Output the [X, Y] coordinate of the center of the cell containing the given text.  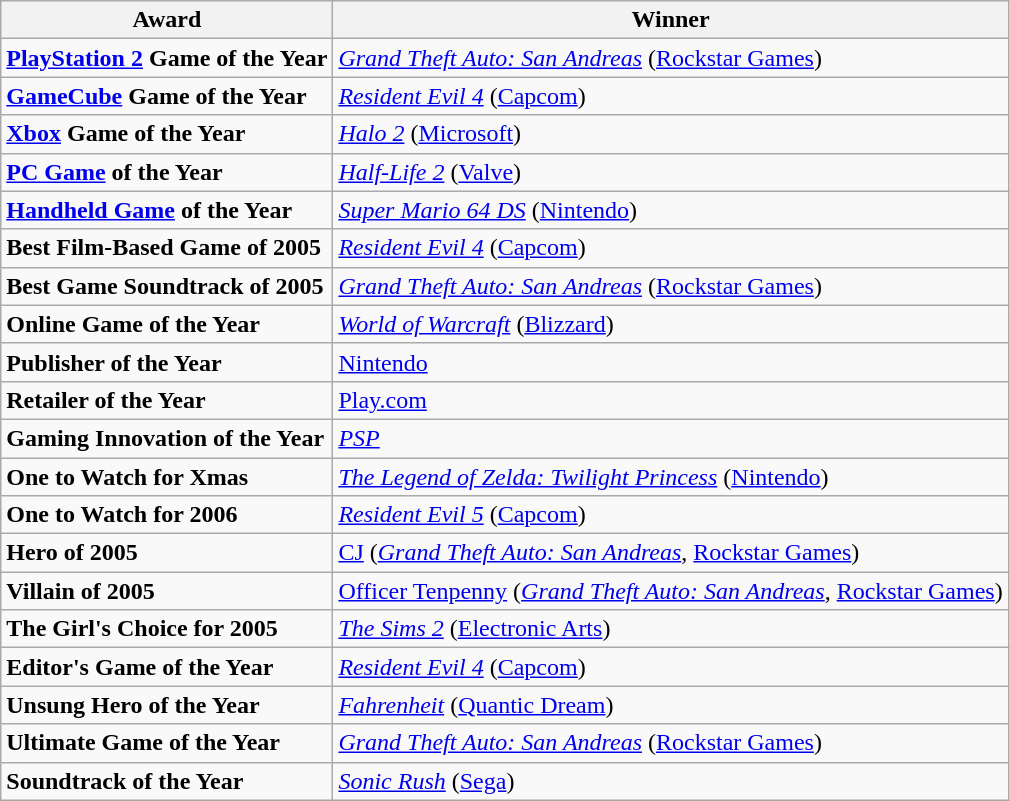
One to Watch for 2006 [167, 515]
Super Mario 64 DS (Nintendo) [670, 210]
The Legend of Zelda: Twilight Princess (Nintendo) [670, 477]
Handheld Game of the Year [167, 210]
Officer Tenpenny (Grand Theft Auto: San Andreas, Rockstar Games) [670, 591]
Winner [670, 20]
Publisher of the Year [167, 362]
Gaming Innovation of the Year [167, 438]
PC Game of the Year [167, 172]
PSP [670, 438]
PlayStation 2 Game of the Year [167, 58]
Play.com [670, 400]
Unsung Hero of the Year [167, 705]
Fahrenheit (Quantic Dream) [670, 705]
World of Warcraft (Blizzard) [670, 324]
Halo 2 (Microsoft) [670, 134]
The Girl's Choice for 2005 [167, 629]
Best Film-Based Game of 2005 [167, 248]
Resident Evil 5 (Capcom) [670, 515]
Online Game of the Year [167, 324]
Nintendo [670, 362]
Best Game Soundtrack of 2005 [167, 286]
Sonic Rush (Sega) [670, 781]
Xbox Game of the Year [167, 134]
Soundtrack of the Year [167, 781]
Retailer of the Year [167, 400]
The Sims 2 (Electronic Arts) [670, 629]
One to Watch for Xmas [167, 477]
Ultimate Game of the Year [167, 743]
Editor's Game of the Year [167, 667]
Award [167, 20]
Hero of 2005 [167, 553]
Half-Life 2 (Valve) [670, 172]
GameCube Game of the Year [167, 96]
CJ (Grand Theft Auto: San Andreas, Rockstar Games) [670, 553]
Villain of 2005 [167, 591]
